Locate the cell with the specified text and output its (X, Y) center coordinate. 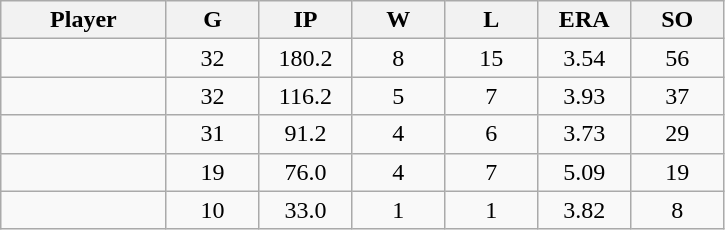
SO (678, 20)
3.82 (584, 210)
IP (306, 20)
15 (492, 58)
W (398, 20)
ERA (584, 20)
G (212, 20)
76.0 (306, 172)
3.93 (584, 96)
3.54 (584, 58)
180.2 (306, 58)
3.73 (584, 134)
6 (492, 134)
33.0 (306, 210)
5 (398, 96)
116.2 (306, 96)
5.09 (584, 172)
37 (678, 96)
10 (212, 210)
29 (678, 134)
91.2 (306, 134)
31 (212, 134)
L (492, 20)
56 (678, 58)
Player (84, 20)
